Scan for the cell matching the given text and deliver its [X, Y] coordinate at center. 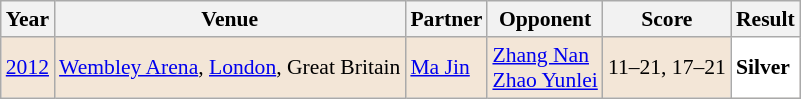
11–21, 17–21 [667, 68]
Partner [446, 19]
2012 [28, 68]
Wembley Arena, London, Great Britain [230, 68]
Year [28, 19]
Venue [230, 19]
Ma Jin [446, 68]
Result [766, 19]
Score [667, 19]
Opponent [544, 19]
Silver [766, 68]
Zhang Nan Zhao Yunlei [544, 68]
